Return the [X, Y] coordinate for the center point of the cell that contains the specified text.  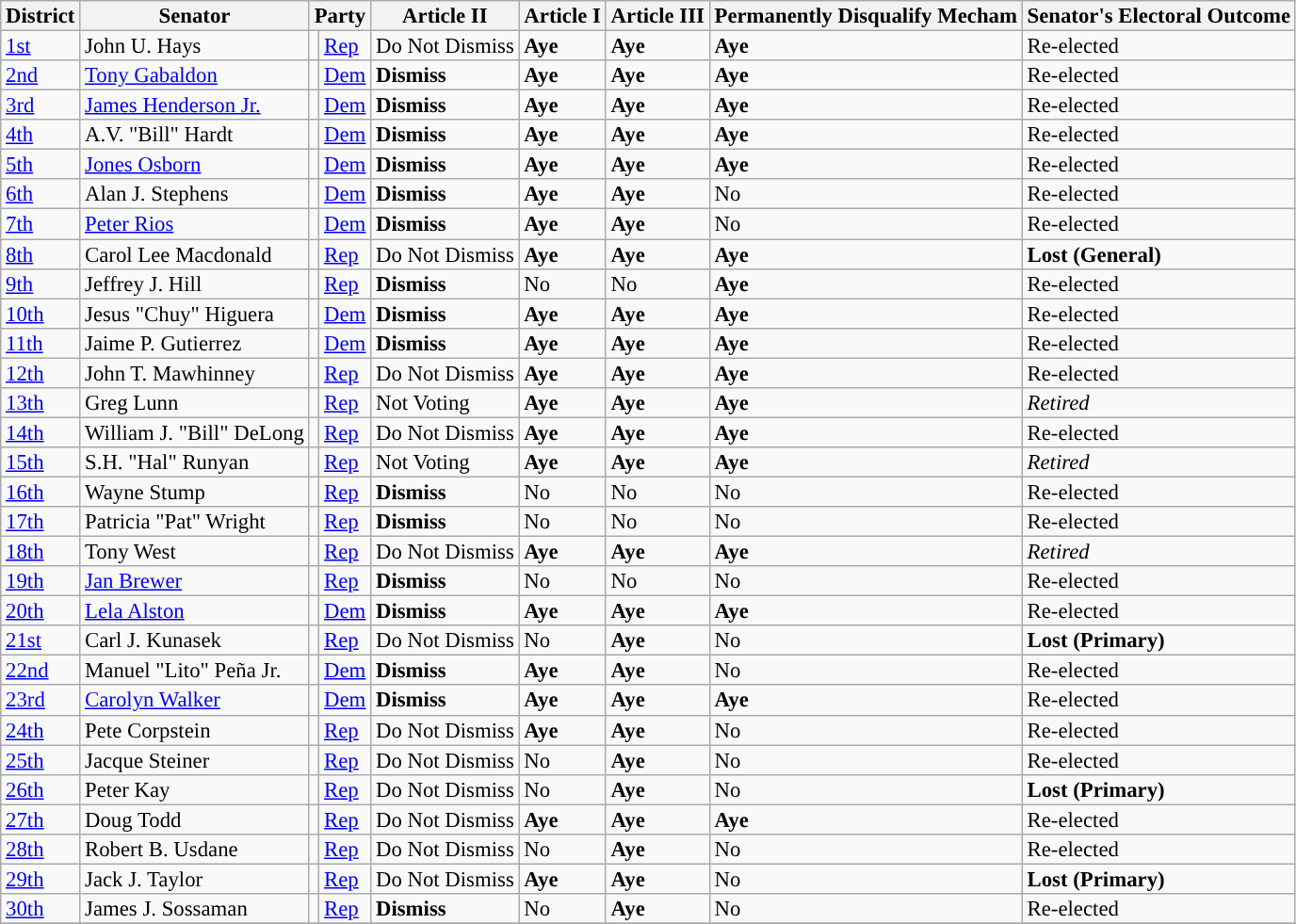
23rd [40, 701]
Jacque Steiner [194, 760]
25th [40, 760]
Jeffrey J. Hill [194, 284]
Party [339, 16]
Article III [657, 16]
19th [40, 581]
District [40, 16]
A.V. "Bill" Hardt [194, 135]
12th [40, 373]
Peter Kay [194, 789]
Patricia "Pat" Wright [194, 522]
Tony Gabaldon [194, 75]
Greg Lunn [194, 403]
8th [40, 254]
20th [40, 611]
3rd [40, 105]
17th [40, 522]
John U. Hays [194, 46]
Jaime P. Gutierrez [194, 343]
James Henderson Jr. [194, 105]
Carol Lee Macdonald [194, 254]
13th [40, 403]
Article II [445, 16]
Lost (General) [1158, 254]
Tony West [194, 552]
Alan J. Stephens [194, 194]
22nd [40, 671]
21st [40, 640]
Pete Corpstein [194, 730]
Article I [562, 16]
Carolyn Walker [194, 701]
29th [40, 879]
John T. Mawhinney [194, 373]
6th [40, 194]
30th [40, 909]
Jesus "Chuy" Higuera [194, 314]
Manuel "Lito" Peña Jr. [194, 671]
Jack J. Taylor [194, 879]
Permanently Disqualify Mecham [866, 16]
Wayne Stump [194, 492]
11th [40, 343]
Carl J. Kunasek [194, 640]
28th [40, 850]
William J. "Bill" DeLong [194, 432]
14th [40, 432]
15th [40, 462]
27th [40, 819]
S.H. "Hal" Runyan [194, 462]
18th [40, 552]
24th [40, 730]
16th [40, 492]
James J. Sossaman [194, 909]
Doug Todd [194, 819]
9th [40, 284]
Jan Brewer [194, 581]
7th [40, 224]
26th [40, 789]
10th [40, 314]
Senator's Electoral Outcome [1158, 16]
Peter Rios [194, 224]
1st [40, 46]
Senator [194, 16]
4th [40, 135]
Lela Alston [194, 611]
2nd [40, 75]
Jones Osborn [194, 165]
Robert B. Usdane [194, 850]
5th [40, 165]
